Find where the given text appears and provide that cell's center as (x, y) coordinate. 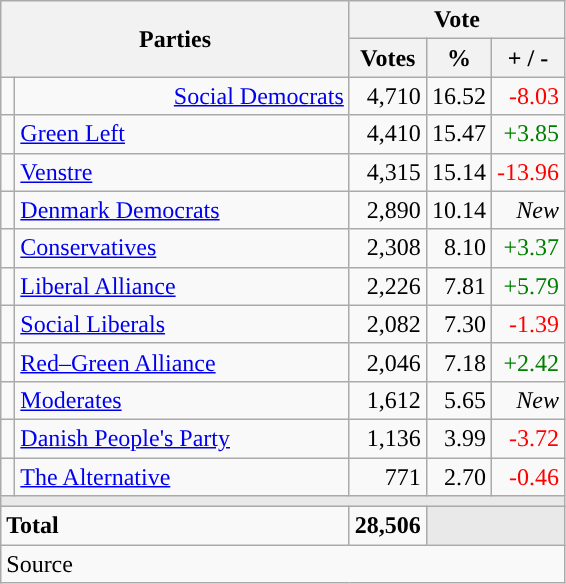
28,506 (388, 526)
4,315 (388, 172)
+5.79 (528, 286)
5.65 (458, 400)
2.70 (458, 477)
Danish People's Party (182, 438)
-0.46 (528, 477)
-13.96 (528, 172)
+3.85 (528, 134)
Liberal Alliance (182, 286)
7.30 (458, 324)
% (458, 58)
2,890 (388, 210)
-8.03 (528, 96)
Vote (456, 20)
Moderates (182, 400)
8.10 (458, 248)
Parties (176, 39)
4,710 (388, 96)
-3.72 (528, 438)
Social Democrats (182, 96)
Source (283, 564)
16.52 (458, 96)
15.47 (458, 134)
2,308 (388, 248)
3.99 (458, 438)
15.14 (458, 172)
Red–Green Alliance (182, 362)
-1.39 (528, 324)
2,082 (388, 324)
Social Liberals (182, 324)
Venstre (182, 172)
1,612 (388, 400)
771 (388, 477)
4,410 (388, 134)
7.18 (458, 362)
Denmark Democrats (182, 210)
Votes (388, 58)
2,226 (388, 286)
1,136 (388, 438)
7.81 (458, 286)
+ / - (528, 58)
Total (176, 526)
+2.42 (528, 362)
10.14 (458, 210)
The Alternative (182, 477)
+3.37 (528, 248)
Green Left (182, 134)
2,046 (388, 362)
Conservatives (182, 248)
